Provide the [X, Y] coordinate of the cell's center where the given text is located.  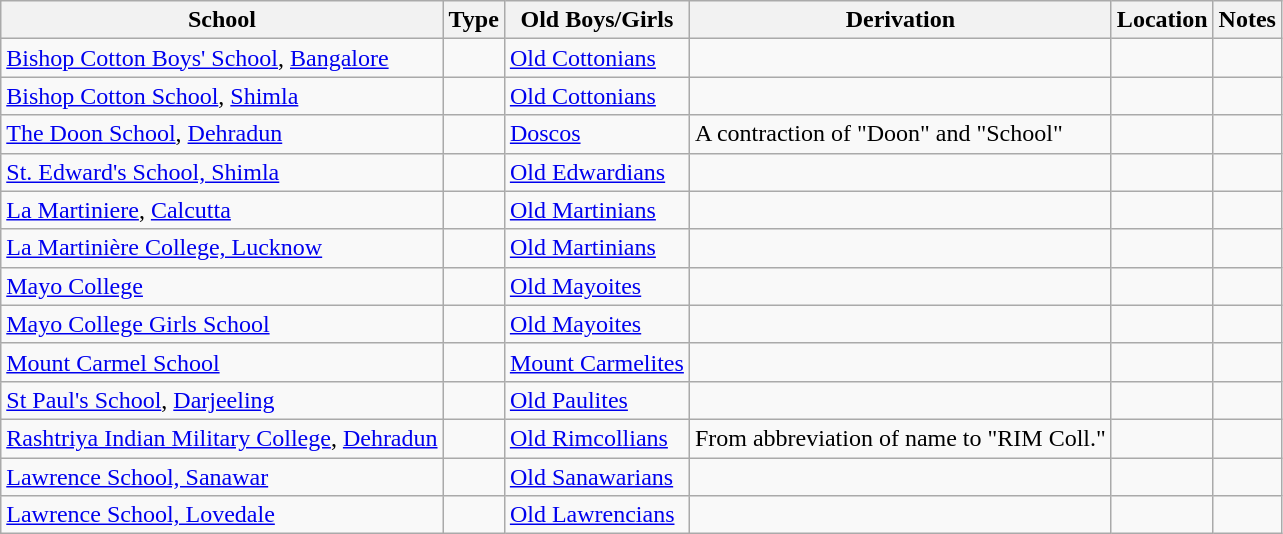
Mount Carmelites [596, 362]
Mayo College [222, 286]
Notes [1247, 20]
St Paul's School, Darjeeling [222, 400]
Old Rimcollians [596, 438]
Old Paulites [596, 400]
Mount Carmel School [222, 362]
Old Boys/Girls [596, 20]
Bishop Cotton School, Shimla [222, 96]
La Martiniere, Calcutta [222, 210]
Old Edwardians [596, 172]
From abbreviation of name to "RIM Coll." [900, 438]
Old Sanawarians [596, 477]
A contraction of "Doon" and "School" [900, 134]
Derivation [900, 20]
School [222, 20]
Type [474, 20]
Doscos [596, 134]
Lawrence School, Lovedale [222, 515]
Location [1162, 20]
St. Edward's School, Shimla [222, 172]
Bishop Cotton Boys' School, Bangalore [222, 58]
Mayo College Girls School [222, 324]
Rashtriya Indian Military College, Dehradun [222, 438]
La Martinière College, Lucknow [222, 248]
The Doon School, Dehradun [222, 134]
Old Lawrencians [596, 515]
Lawrence School, Sanawar [222, 477]
